Locate the cell with the specified text and output its [X, Y] center coordinate. 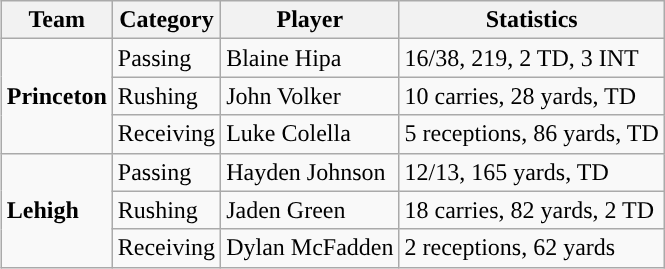
Hayden Johnson [310, 172]
10 carries, 28 yards, TD [532, 96]
Team [56, 20]
Jaden Green [310, 210]
Princeton [56, 96]
Statistics [532, 20]
Category [166, 20]
18 carries, 82 yards, 2 TD [532, 210]
Blaine Hipa [310, 58]
5 receptions, 86 yards, TD [532, 134]
Player [310, 20]
2 receptions, 62 yards [532, 248]
Luke Colella [310, 134]
16/38, 219, 2 TD, 3 INT [532, 58]
Dylan McFadden [310, 248]
12/13, 165 yards, TD [532, 172]
John Volker [310, 96]
Lehigh [56, 210]
